Scan for the cell matching the given text and deliver its (X, Y) coordinate at center. 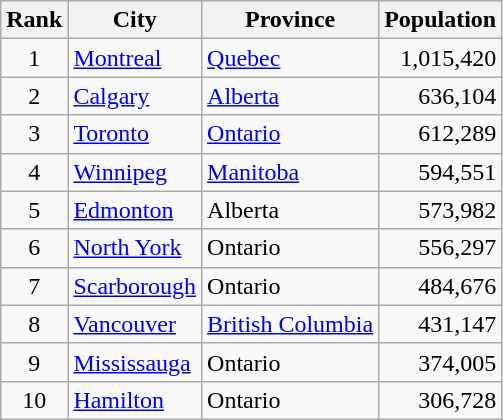
Mississauga (135, 362)
Hamilton (135, 400)
City (135, 20)
Province (290, 20)
Vancouver (135, 324)
8 (34, 324)
636,104 (440, 96)
Montreal (135, 58)
Calgary (135, 96)
5 (34, 210)
North York (135, 248)
431,147 (440, 324)
374,005 (440, 362)
Quebec (290, 58)
Population (440, 20)
306,728 (440, 400)
573,982 (440, 210)
3 (34, 134)
484,676 (440, 286)
7 (34, 286)
Edmonton (135, 210)
612,289 (440, 134)
Toronto (135, 134)
6 (34, 248)
1,015,420 (440, 58)
1 (34, 58)
4 (34, 172)
594,551 (440, 172)
Manitoba (290, 172)
556,297 (440, 248)
Winnipeg (135, 172)
10 (34, 400)
Scarborough (135, 286)
2 (34, 96)
British Columbia (290, 324)
Rank (34, 20)
9 (34, 362)
